Identify which cell holds the provided text, then report its [x, y] central coordinate. 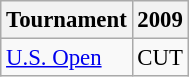
U.S. Open [66, 58]
CUT [160, 58]
2009 [160, 20]
Tournament [66, 20]
